Find where the given text appears and provide that cell's center as (X, Y) coordinate. 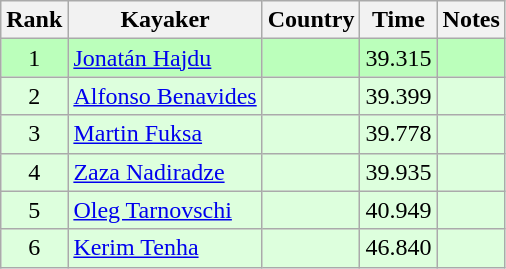
46.840 (398, 248)
1 (34, 58)
5 (34, 210)
2 (34, 96)
Jonatán Hajdu (165, 58)
3 (34, 134)
39.935 (398, 172)
Time (398, 20)
Oleg Tarnovschi (165, 210)
39.778 (398, 134)
4 (34, 172)
40.949 (398, 210)
Zaza Nadiradze (165, 172)
Martin Fuksa (165, 134)
Notes (471, 20)
Rank (34, 20)
39.315 (398, 58)
Kerim Tenha (165, 248)
39.399 (398, 96)
Kayaker (165, 20)
6 (34, 248)
Country (311, 20)
Alfonso Benavides (165, 96)
